For the text-containing cell, return its midpoint in [X, Y] coordinate format. 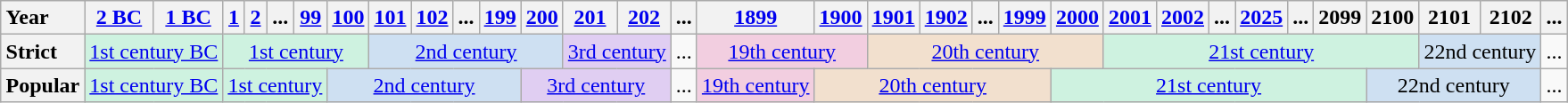
Strict [43, 51]
101 [391, 18]
201 [590, 18]
2101 [1450, 18]
1901 [894, 18]
2100 [1393, 18]
102 [432, 18]
2000 [1077, 18]
2 BC [120, 18]
202 [644, 18]
1902 [945, 18]
1899 [755, 18]
2025 [1261, 18]
1900 [840, 18]
199 [499, 18]
Year [43, 18]
1999 [1024, 18]
200 [542, 18]
1 BC [188, 18]
100 [348, 18]
Popular [43, 85]
2102 [1511, 18]
2099 [1340, 18]
2002 [1183, 18]
2001 [1129, 18]
1 [234, 18]
2 [255, 18]
99 [310, 18]
